Capture the cell that displays the provided text and extract its [x, y] central coordinate. 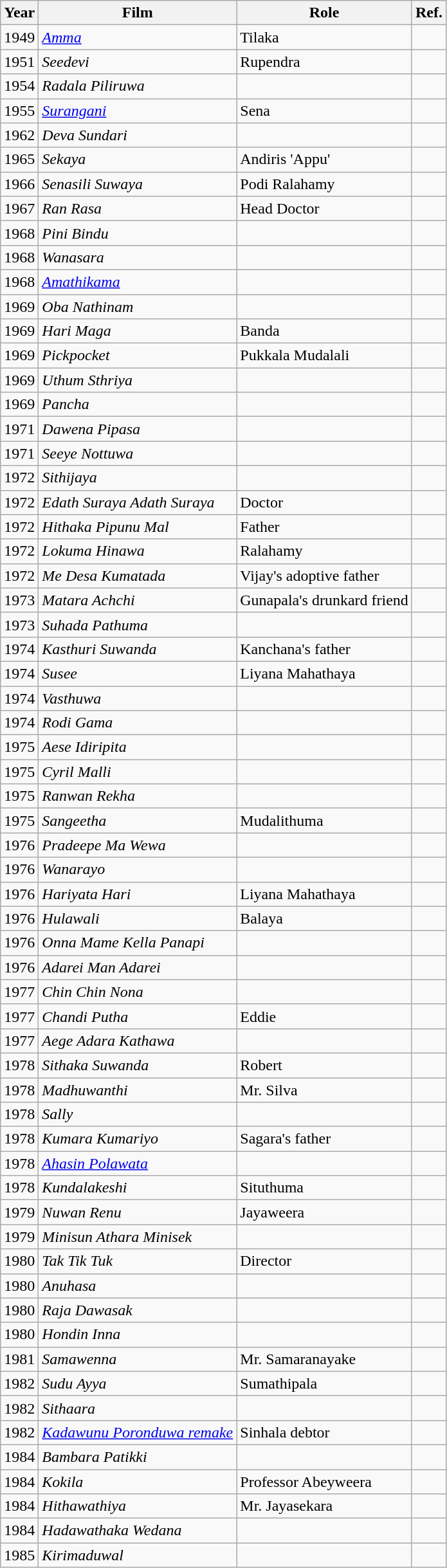
1981 [19, 1359]
Nuwan Renu [138, 1212]
Mudalithuma [324, 821]
Hondin Inna [138, 1335]
Mr. Silva [324, 1090]
Cyril Malli [138, 772]
Hari Maga [138, 331]
Hariyata Hari [138, 894]
Year [19, 13]
Role [324, 13]
Doctor [324, 502]
Chandi Putha [138, 1016]
Father [324, 527]
1966 [19, 184]
Hithawathiya [138, 1506]
Susee [138, 673]
Hadawathaka Wedana [138, 1531]
Sagara's father [324, 1139]
Ranwan Rekha [138, 796]
Onna Mame Kella Panapi [138, 943]
Robert [324, 1065]
Ralahamy [324, 551]
Amathikama [138, 282]
Kirimaduwal [138, 1555]
Samawenna [138, 1359]
Amma [138, 37]
Sena [324, 111]
Ahasin Polawata [138, 1163]
Rupendra [324, 62]
Sekaya [138, 160]
Tak Tik Tuk [138, 1261]
Deva Sundari [138, 135]
Kokila [138, 1481]
Mr. Jayasekara [324, 1506]
Pancha [138, 405]
1965 [19, 160]
1967 [19, 208]
Minisun Athara Minisek [138, 1237]
Aese Idiripita [138, 747]
Matara Achchi [138, 600]
1949 [19, 37]
Bambara Patikki [138, 1457]
Adarei Man Adarei [138, 967]
Raja Dawasak [138, 1310]
Kumara Kumariyo [138, 1139]
Sudu Ayya [138, 1383]
Pickpocket [138, 356]
Sally [138, 1115]
Director [324, 1261]
Wanarayo [138, 870]
Senasili Suwaya [138, 184]
Surangani [138, 111]
Ref. [428, 13]
Vasthuwa [138, 698]
Eddie [324, 1016]
Sithaara [138, 1408]
Balaya [324, 918]
Kundalakeshi [138, 1188]
Ran Rasa [138, 208]
Jayaweera [324, 1212]
Tilaka [324, 37]
Pradeepe Ma Wewa [138, 845]
Mr. Samaranayake [324, 1359]
Kasthuri Suwanda [138, 649]
Hulawali [138, 918]
Sumathipala [324, 1383]
Situthuma [324, 1188]
Andiris 'Appu' [324, 160]
Film [138, 13]
Sithaka Suwanda [138, 1065]
Banda [324, 331]
Edath Suraya Adath Suraya [138, 502]
Radala Piliruwa [138, 86]
Head Doctor [324, 208]
Pini Bindu [138, 233]
1962 [19, 135]
1955 [19, 111]
Me Desa Kumatada [138, 576]
Uthum Sthriya [138, 380]
Lokuma Hinawa [138, 551]
1985 [19, 1555]
1951 [19, 62]
Anuhasa [138, 1286]
Pukkala Mudalali [324, 356]
Madhuwanthi [138, 1090]
Dawena Pipasa [138, 429]
Sithijaya [138, 478]
Sangeetha [138, 821]
Gunapala's drunkard friend [324, 600]
Sinhala debtor [324, 1432]
Seedevi [138, 62]
Oba Nathinam [138, 307]
1954 [19, 86]
Vijay's adoptive father [324, 576]
Kadawunu Poronduwa remake [138, 1432]
Chin Chin Nona [138, 992]
Professor Abeyweera [324, 1481]
Wanasara [138, 257]
Kanchana's father [324, 649]
Seeye Nottuwa [138, 453]
Podi Ralahamy [324, 184]
Rodi Gama [138, 723]
Suhada Pathuma [138, 624]
Hithaka Pipunu Mal [138, 527]
Aege Adara Kathawa [138, 1041]
